Determine the [x, y] coordinate at the center of the cell enclosing the given text.  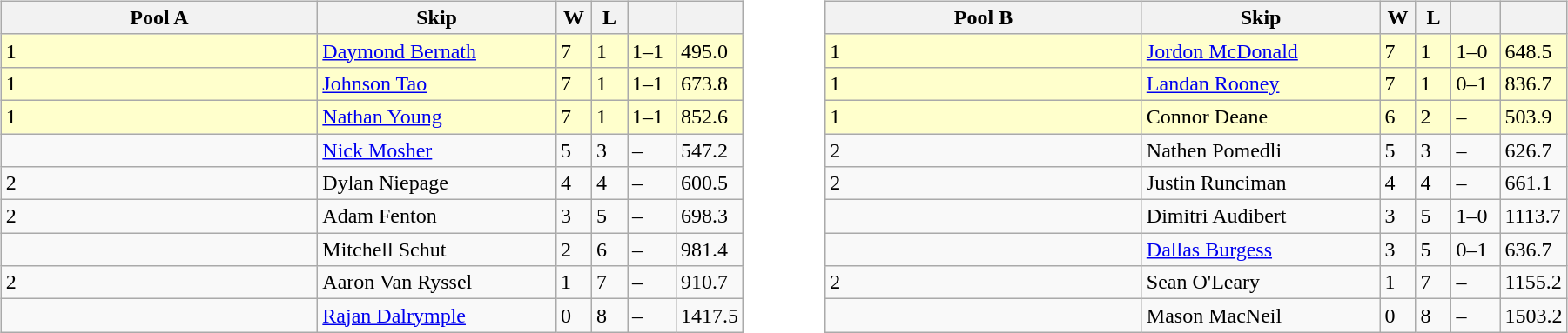
503.9 [1534, 117]
1503.2 [1534, 316]
673.8 [710, 83]
Mitchell Schut [437, 250]
Dimitri Audibert [1261, 216]
Landan Rooney [1261, 83]
981.4 [710, 250]
Justin Runciman [1261, 183]
Sean O'Leary [1261, 283]
698.3 [710, 216]
836.7 [1534, 83]
Nick Mosher [437, 150]
Nathen Pomedli [1261, 150]
910.7 [710, 283]
1113.7 [1534, 216]
Connor Deane [1261, 117]
600.5 [710, 183]
Daymond Bernath [437, 50]
Pool B [984, 17]
Dylan Niepage [437, 183]
Adam Fenton [437, 216]
636.7 [1534, 250]
495.0 [710, 50]
Dallas Burgess [1261, 250]
547.2 [710, 150]
648.5 [1534, 50]
Nathan Young [437, 117]
Pool A [159, 17]
1155.2 [1534, 283]
Aaron Van Ryssel [437, 283]
Rajan Dalrymple [437, 316]
Jordon McDonald [1261, 50]
852.6 [710, 117]
Johnson Tao [437, 83]
1417.5 [710, 316]
Mason MacNeil [1261, 316]
626.7 [1534, 150]
661.1 [1534, 183]
